Extract the [x, y] coordinate from the center of the cell holding the provided text.  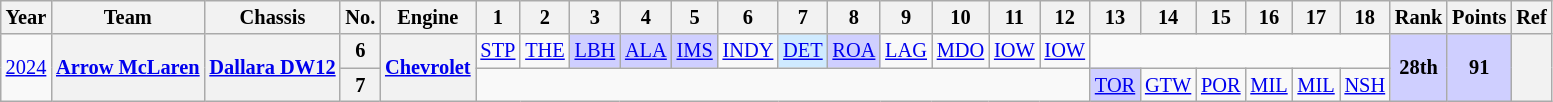
17 [1316, 17]
2 [544, 17]
28th [1418, 68]
ALA [646, 51]
LBH [595, 51]
10 [960, 17]
Chevrolet [428, 68]
IMS [695, 51]
GTW [1168, 85]
ROA [854, 51]
15 [1220, 17]
No. [360, 17]
POR [1220, 85]
NSH [1365, 85]
Arrow McLaren [128, 68]
STP [498, 51]
16 [1268, 17]
INDY [748, 51]
5 [695, 17]
Rank [1418, 17]
18 [1365, 17]
9 [906, 17]
4 [646, 17]
MDO [960, 51]
TOR [1115, 85]
Engine [428, 17]
91 [1479, 68]
1 [498, 17]
Chassis [272, 17]
DET [802, 51]
LAG [906, 51]
8 [854, 17]
Points [1479, 17]
Year [26, 17]
11 [1014, 17]
14 [1168, 17]
Ref [1531, 17]
2024 [26, 68]
THE [544, 51]
3 [595, 17]
Team [128, 17]
12 [1065, 17]
Dallara DW12 [272, 68]
13 [1115, 17]
